Determine the (X, Y) coordinate at the center of the cell enclosing the given text.  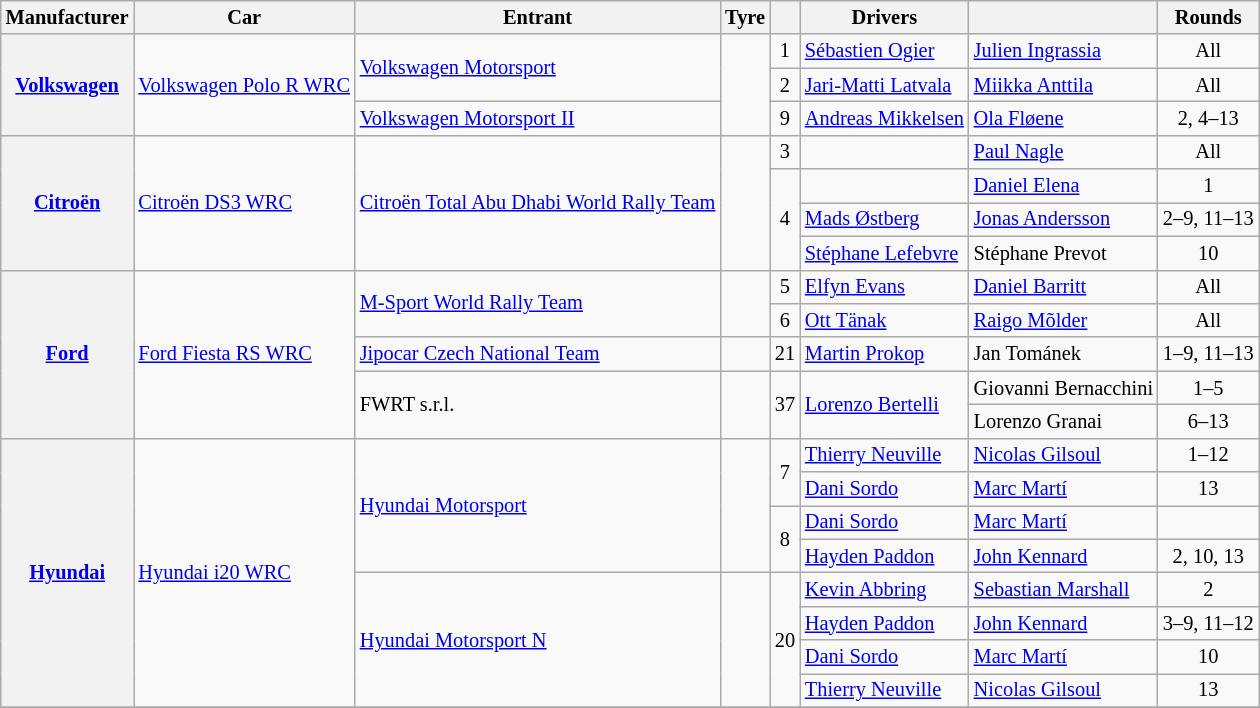
Paul Nagle (1064, 152)
20 (785, 640)
8 (785, 538)
Lorenzo Bertelli (884, 404)
Jan Tománek (1064, 354)
Elfyn Evans (884, 287)
Hyundai Motorsport N (538, 640)
Daniel Barritt (1064, 287)
Daniel Elena (1064, 186)
Tyre (745, 17)
2, 4–13 (1208, 118)
Hyundai (68, 572)
Car (244, 17)
Drivers (884, 17)
Ott Tänak (884, 320)
Volkswagen Motorsport (538, 68)
Jipocar Czech National Team (538, 354)
7 (785, 472)
Jari-Matti Latvala (884, 85)
5 (785, 287)
1–5 (1208, 388)
6 (785, 320)
Sebastian Marshall (1064, 589)
Manufacturer (68, 17)
Lorenzo Granai (1064, 421)
21 (785, 354)
Kevin Abbring (884, 589)
9 (785, 118)
FWRT s.r.l. (538, 404)
Volkswagen (68, 84)
Martin Prokop (884, 354)
Citroën (68, 202)
2–9, 11–13 (1208, 219)
Stéphane Lefebvre (884, 253)
Hyundai Motorsport (538, 506)
M-Sport World Rally Team (538, 304)
Jonas Andersson (1064, 219)
Giovanni Bernacchini (1064, 388)
1–9, 11–13 (1208, 354)
4 (785, 220)
Miikka Anttila (1064, 85)
6–13 (1208, 421)
Citroën Total Abu Dhabi World Rally Team (538, 202)
Ford (68, 354)
Andreas Mikkelsen (884, 118)
Entrant (538, 17)
Stéphane Prevot (1064, 253)
Raigo Mõlder (1064, 320)
3 (785, 152)
Sébastien Ogier (884, 51)
Volkswagen Motorsport II (538, 118)
Mads Østberg (884, 219)
2, 10, 13 (1208, 556)
Ola Fløene (1064, 118)
3–9, 11–12 (1208, 623)
Volkswagen Polo R WRC (244, 84)
Citroën DS3 WRC (244, 202)
Rounds (1208, 17)
Hyundai i20 WRC (244, 572)
Ford Fiesta RS WRC (244, 354)
Julien Ingrassia (1064, 51)
37 (785, 404)
1–12 (1208, 455)
